Determine the (X, Y) coordinate at the center of the cell enclosing the given text.  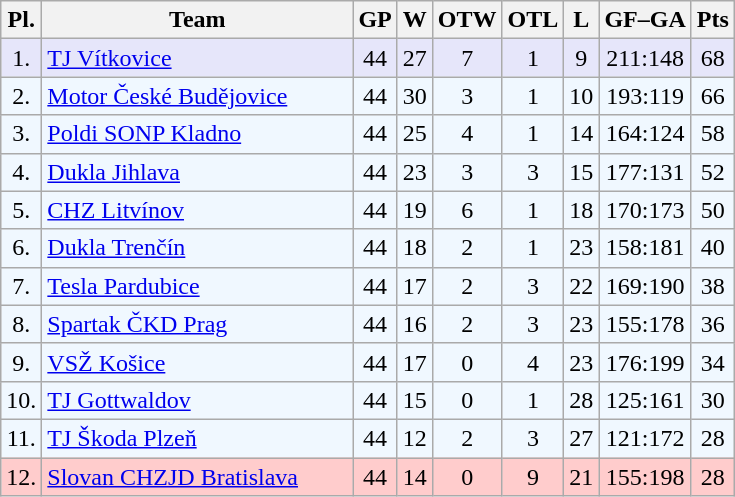
4. (22, 172)
Dukla Trenčín (198, 248)
25 (414, 134)
Pts (712, 20)
L (582, 20)
9. (22, 362)
169:190 (645, 286)
21 (582, 477)
193:119 (645, 96)
16 (414, 324)
211:148 (645, 58)
10 (582, 96)
125:161 (645, 400)
19 (414, 210)
3. (22, 134)
121:172 (645, 438)
7. (22, 286)
Slovan CHZJD Bratislava (198, 477)
GP (375, 20)
2. (22, 96)
TJ Škoda Plzeň (198, 438)
158:181 (645, 248)
155:198 (645, 477)
Pl. (22, 20)
10. (22, 400)
TJ Gottwaldov (198, 400)
Poldi SONP Kladno (198, 134)
VSŽ Košice (198, 362)
OTL (533, 20)
6. (22, 248)
22 (582, 286)
7 (467, 58)
6 (467, 210)
Tesla Pardubice (198, 286)
12. (22, 477)
52 (712, 172)
170:173 (645, 210)
11. (22, 438)
177:131 (645, 172)
TJ Vítkovice (198, 58)
8. (22, 324)
36 (712, 324)
Dukla Jihlava (198, 172)
58 (712, 134)
176:199 (645, 362)
12 (414, 438)
66 (712, 96)
1. (22, 58)
W (414, 20)
34 (712, 362)
68 (712, 58)
5. (22, 210)
38 (712, 286)
CHZ Litvínov (198, 210)
164:124 (645, 134)
155:178 (645, 324)
Motor České Budějovice (198, 96)
40 (712, 248)
GF–GA (645, 20)
Spartak ČKD Prag (198, 324)
Team (198, 20)
OTW (467, 20)
50 (712, 210)
